Detect which cell encompasses the target text, then output its [X, Y] center coordinate. 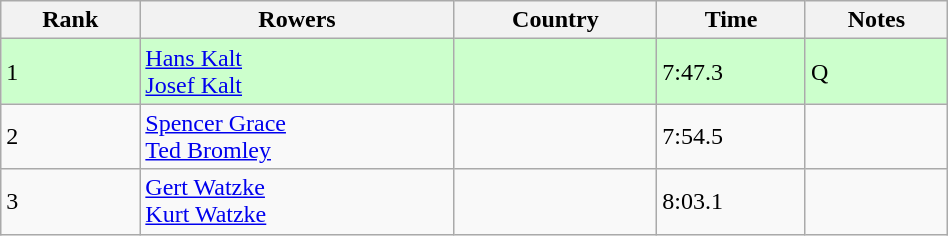
7:54.5 [732, 136]
Q [876, 72]
3 [70, 202]
Notes [876, 20]
8:03.1 [732, 202]
Hans KaltJosef Kalt [297, 72]
2 [70, 136]
Time [732, 20]
Rowers [297, 20]
7:47.3 [732, 72]
Country [556, 20]
1 [70, 72]
Spencer GraceTed Bromley [297, 136]
Rank [70, 20]
Gert WatzkeKurt Watzke [297, 202]
